Output the (X, Y) coordinate of the center of the cell containing the given text.  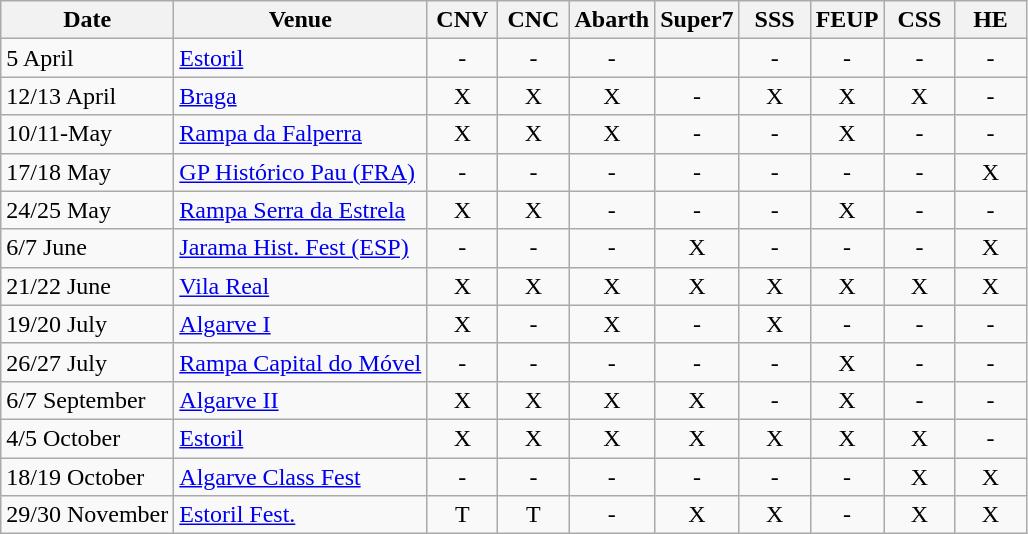
Vila Real (300, 286)
Jarama Hist. Fest (ESP) (300, 248)
21/22 June (88, 286)
Rampa Capital do Móvel (300, 362)
Rampa Serra da Estrela (300, 210)
Algarve II (300, 400)
Rampa da Falperra (300, 134)
Abarth (612, 20)
6/7 September (88, 400)
HE (990, 20)
19/20 July (88, 324)
FEUP (847, 20)
29/30 November (88, 515)
4/5 October (88, 438)
Estoril Fest. (300, 515)
18/19 October (88, 477)
CSS (920, 20)
GP Histórico Pau (FRA) (300, 172)
6/7 June (88, 248)
5 April (88, 58)
Algarve Class Fest (300, 477)
12/13 April (88, 96)
Venue (300, 20)
24/25 May (88, 210)
SSS (774, 20)
10/11-May (88, 134)
Algarve I (300, 324)
17/18 May (88, 172)
CNV (462, 20)
CNC (534, 20)
Braga (300, 96)
26/27 July (88, 362)
Date (88, 20)
Super7 (697, 20)
